Output the [x, y] coordinate of the center of the cell containing the given text.  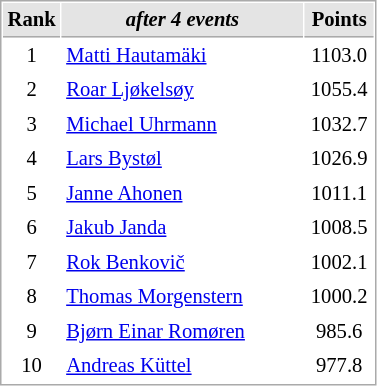
Points [340, 20]
1103.0 [340, 56]
Janne Ahonen [183, 194]
Michael Uhrmann [183, 124]
4 [32, 158]
Rank [32, 20]
3 [32, 124]
Lars Bystøl [183, 158]
8 [32, 296]
5 [32, 194]
1008.5 [340, 228]
Bjørn Einar Romøren [183, 332]
1055.4 [340, 90]
1 [32, 56]
6 [32, 228]
1002.1 [340, 262]
1000.2 [340, 296]
2 [32, 90]
Matti Hautamäki [183, 56]
Roar Ljøkelsøy [183, 90]
after 4 events [183, 20]
Rok Benkovič [183, 262]
7 [32, 262]
Jakub Janda [183, 228]
977.8 [340, 366]
Andreas Küttel [183, 366]
Thomas Morgenstern [183, 296]
1026.9 [340, 158]
985.6 [340, 332]
10 [32, 366]
1011.1 [340, 194]
1032.7 [340, 124]
9 [32, 332]
